Identify which cell holds the provided text, then report its [X, Y] central coordinate. 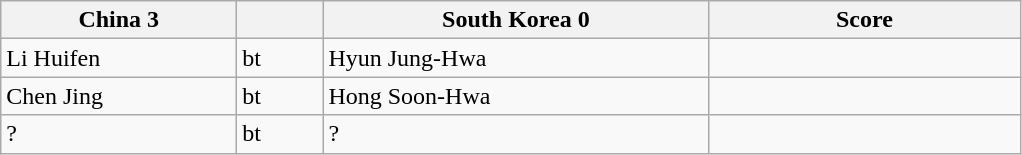
Chen Jing [119, 96]
Hong Soon-Hwa [516, 96]
China 3 [119, 20]
Hyun Jung-Hwa [516, 58]
Li Huifen [119, 58]
South Korea 0 [516, 20]
Score [864, 20]
